For the text-containing cell, return its midpoint in [X, Y] coordinate format. 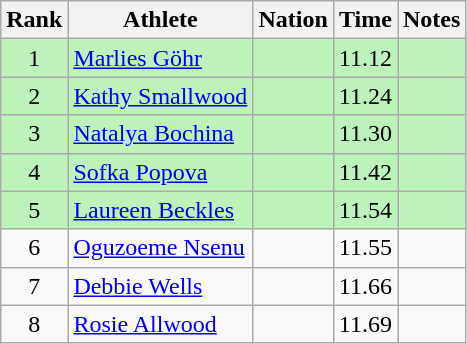
Sofka Popova [160, 172]
2 [34, 96]
Notes [432, 20]
Laureen Beckles [160, 210]
Natalya Bochina [160, 134]
11.69 [365, 324]
Nation [293, 20]
6 [34, 248]
Rosie Allwood [160, 324]
11.54 [365, 210]
11.42 [365, 172]
Athlete [160, 20]
11.66 [365, 286]
11.30 [365, 134]
5 [34, 210]
11.24 [365, 96]
Marlies Göhr [160, 58]
4 [34, 172]
Time [365, 20]
Kathy Smallwood [160, 96]
7 [34, 286]
Oguzoeme Nsenu [160, 248]
Debbie Wells [160, 286]
8 [34, 324]
11.12 [365, 58]
Rank [34, 20]
3 [34, 134]
1 [34, 58]
11.55 [365, 248]
